Extract the (x, y) coordinate from the center of the cell holding the provided text.  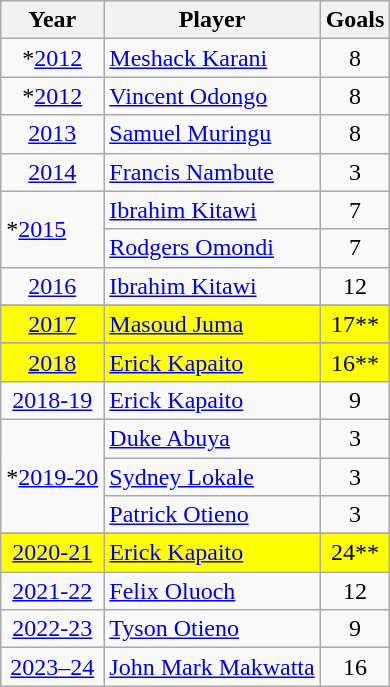
16 (355, 667)
Patrick Otieno (212, 515)
*2019-20 (52, 476)
Tyson Otieno (212, 629)
2018 (52, 362)
2022-23 (52, 629)
Felix Oluoch (212, 591)
Masoud Juma (212, 324)
Goals (355, 20)
2021-22 (52, 591)
17** (355, 324)
Vincent Odongo (212, 96)
John Mark Makwatta (212, 667)
*2015 (52, 229)
2016 (52, 286)
2013 (52, 134)
Year (52, 20)
Sydney Lokale (212, 477)
16** (355, 362)
Rodgers Omondi (212, 248)
Francis Nambute (212, 172)
Player (212, 20)
Meshack Karani (212, 58)
Samuel Muringu (212, 134)
2014 (52, 172)
2020-21 (52, 553)
2017 (52, 324)
24** (355, 553)
2018-19 (52, 400)
2023–24 (52, 667)
Duke Abuya (212, 438)
